Extract the (X, Y) coordinate from the center of the cell holding the provided text.  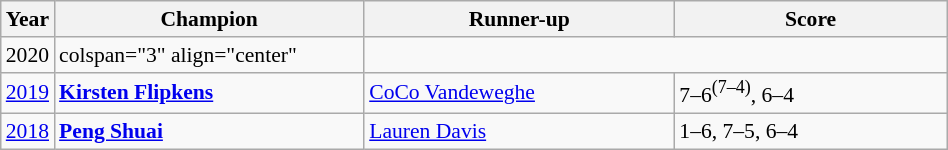
2019 (28, 92)
colspan="3" align="center" (209, 55)
Lauren Davis (519, 132)
Champion (209, 19)
1–6, 7–5, 6–4 (810, 132)
Runner-up (519, 19)
CoCo Vandeweghe (519, 92)
Kirsten Flipkens (209, 92)
2018 (28, 132)
2020 (28, 55)
7–6(7–4), 6–4 (810, 92)
Year (28, 19)
Peng Shuai (209, 132)
Score (810, 19)
